For the text-containing cell, return its midpoint in (x, y) coordinate format. 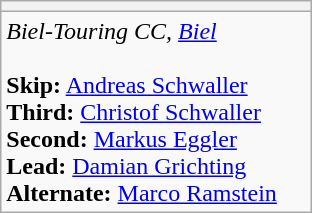
Biel-Touring CC, BielSkip: Andreas Schwaller Third: Christof Schwaller Second: Markus Eggler Lead: Damian Grichting Alternate: Marco Ramstein (156, 112)
